Provide the [x, y] coordinate of the cell's center where the given text is located.  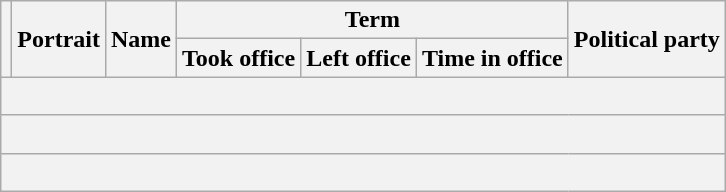
Left office [359, 58]
Time in office [492, 58]
Took office [239, 58]
Name [140, 39]
Portrait [59, 39]
Term [373, 20]
Political party [646, 39]
